From the cell containing the given text, extract its center point as [X, Y] coordinate. 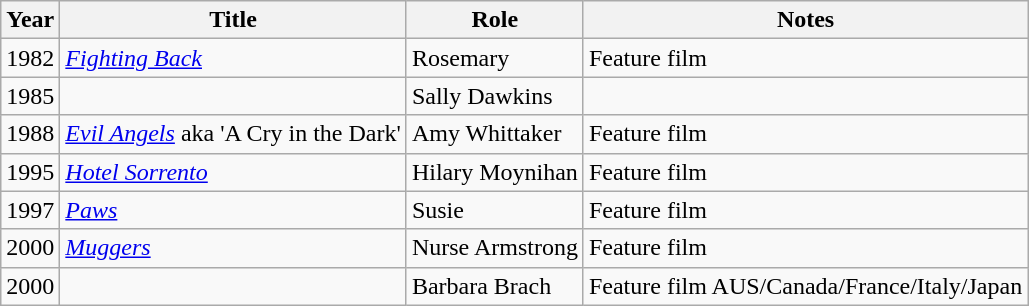
1982 [30, 58]
Amy Whittaker [494, 134]
Muggers [234, 248]
Susie [494, 210]
Rosemary [494, 58]
Fighting Back [234, 58]
Hilary Moynihan [494, 172]
Evil Angels aka 'A Cry in the Dark' [234, 134]
Paws [234, 210]
Title [234, 20]
Nurse Armstrong [494, 248]
Hotel Sorrento [234, 172]
1985 [30, 96]
Feature film AUS/Canada/France/Italy/Japan [805, 286]
Role [494, 20]
1997 [30, 210]
Year [30, 20]
1995 [30, 172]
Notes [805, 20]
Sally Dawkins [494, 96]
1988 [30, 134]
Barbara Brach [494, 286]
